Identify which cell holds the provided text, then report its [x, y] central coordinate. 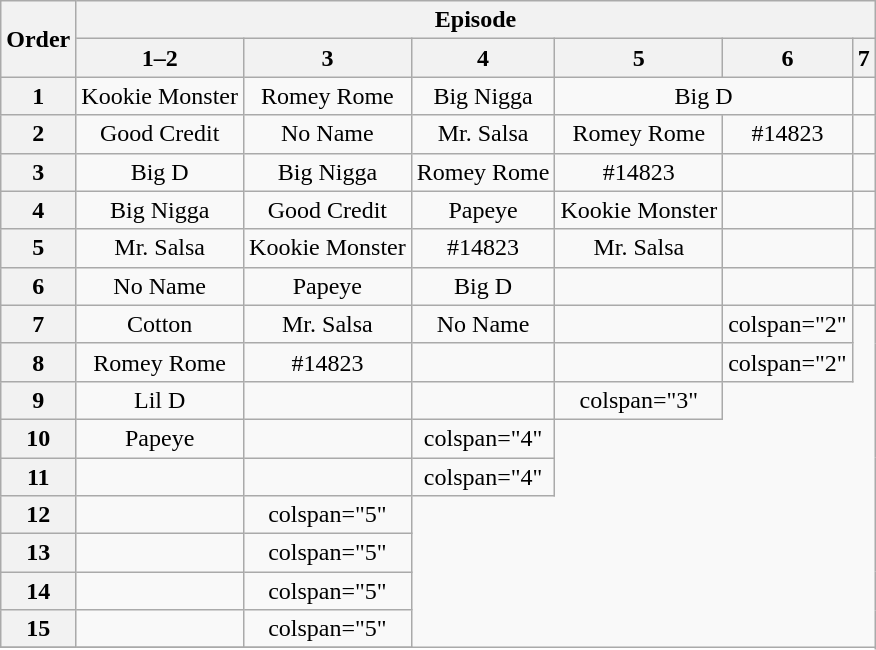
Episode [476, 20]
Order [38, 39]
13 [38, 553]
Cotton [160, 324]
11 [38, 477]
14 [38, 591]
Lil D [160, 400]
8 [38, 362]
12 [38, 515]
10 [38, 438]
1 [38, 96]
1–2 [160, 58]
colspan="3" [639, 400]
2 [38, 134]
15 [38, 629]
9 [38, 400]
